Search for the cell housing the specified text and yield its (x, y) center coordinate. 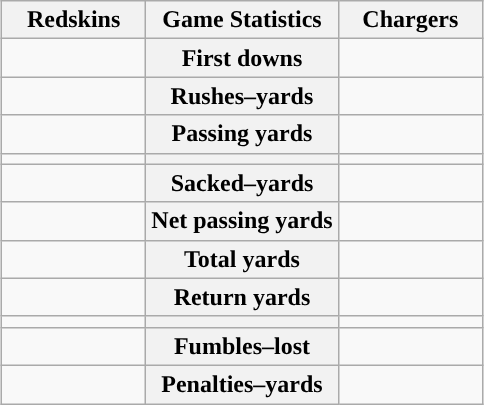
Redskins (73, 20)
First downs (242, 58)
Passing yards (242, 134)
Sacked–yards (242, 183)
Total yards (242, 259)
Penalties–yards (242, 384)
Chargers (410, 20)
Return yards (242, 297)
Fumbles–lost (242, 346)
Net passing yards (242, 221)
Game Statistics (242, 20)
Rushes–yards (242, 96)
